Detect which cell encompasses the target text, then output its [X, Y] center coordinate. 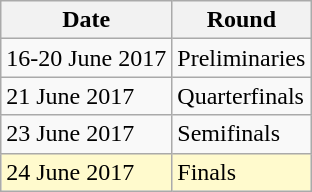
23 June 2017 [86, 134]
21 June 2017 [86, 96]
24 June 2017 [86, 172]
Date [86, 20]
Round [242, 20]
Preliminaries [242, 58]
16-20 June 2017 [86, 58]
Semifinals [242, 134]
Quarterfinals [242, 96]
Finals [242, 172]
